Find where the given text appears and provide that cell's center as [x, y] coordinate. 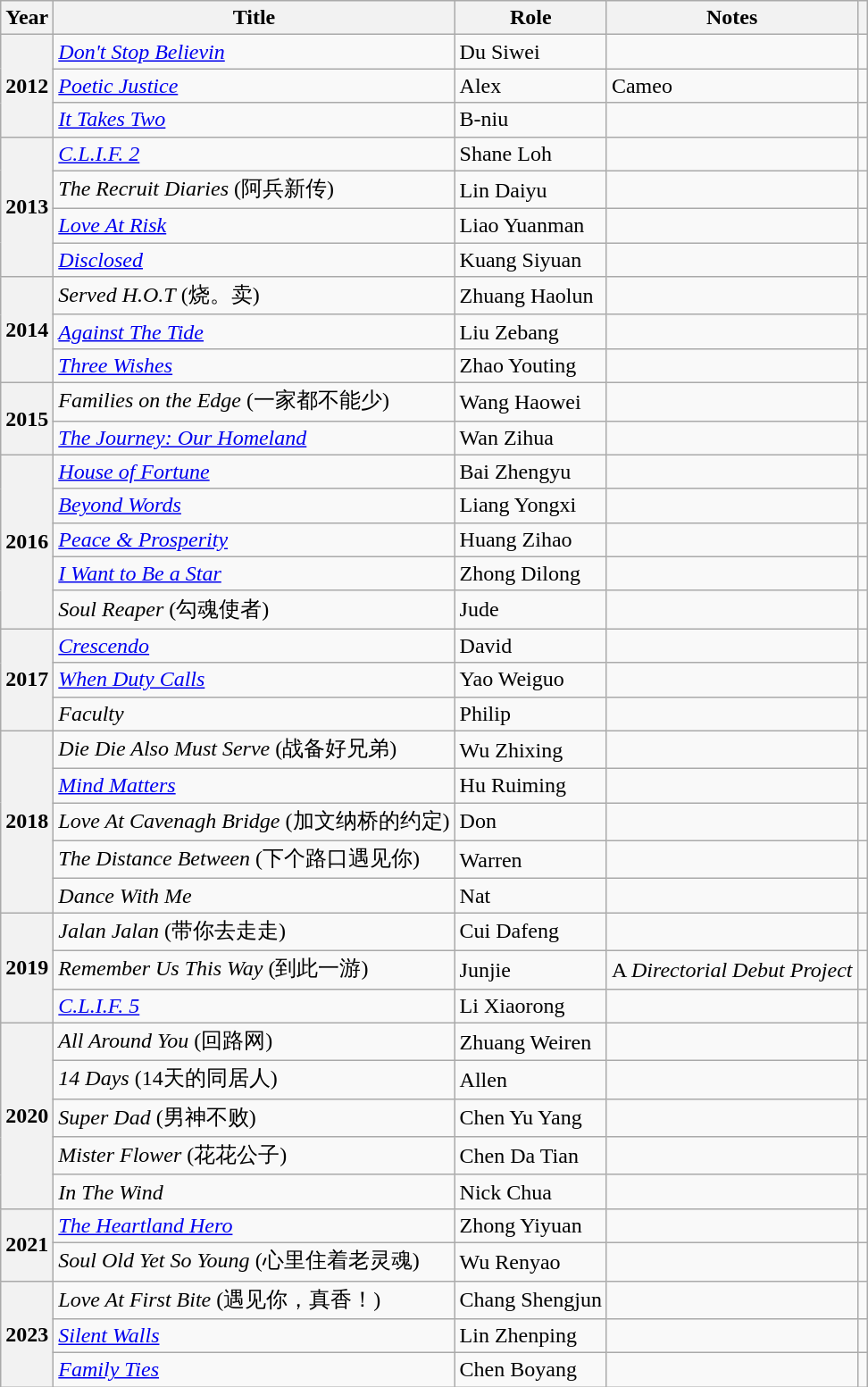
Chen Da Tian [530, 1156]
Cui Dafeng [530, 932]
Title [254, 18]
A Directorial Debut Project [732, 970]
All Around You (回路网) [254, 1041]
House of Fortune [254, 472]
Kuang Siyuan [530, 260]
2013 [27, 207]
Yao Weiguo [530, 680]
Mind Matters [254, 786]
Poetic Justice [254, 86]
Chen Boyang [530, 1370]
In The Wind [254, 1191]
When Duty Calls [254, 680]
Wan Zihua [530, 438]
2023 [27, 1334]
Peace & Prosperity [254, 539]
Zhong Yiyuan [530, 1225]
Warren [530, 859]
Families on the Edge (一家都不能少) [254, 402]
Beyond Words [254, 506]
Soul Old Yet So Young (心里住着老灵魂) [254, 1261]
Huang Zihao [530, 539]
Junjie [530, 970]
Liu Zebang [530, 331]
Alex [530, 86]
Cameo [732, 86]
Shane Loh [530, 154]
Jude [530, 609]
Li Xiaorong [530, 1006]
Chang Shengjun [530, 1300]
Philip [530, 714]
Hu Ruiming [530, 786]
Family Ties [254, 1370]
14 Days (14天的同居人) [254, 1081]
Liao Yuanman [530, 226]
Love At First Bite (遇见你，真香！) [254, 1300]
I Want to Be a Star [254, 573]
The Journey: Our Homeland [254, 438]
Zhao Youting [530, 365]
The Distance Between (下个路口遇见你) [254, 859]
C.L.I.F. 2 [254, 154]
2018 [27, 822]
David [530, 646]
Liang Yongxi [530, 506]
Allen [530, 1081]
Nat [530, 896]
Dance With Me [254, 896]
2015 [27, 418]
Love At Risk [254, 226]
Lin Zhenping [530, 1336]
Love At Cavenagh Bridge (加文纳桥的约定) [254, 822]
Remember Us This Way (到此一游) [254, 970]
Don't Stop Believin [254, 52]
Zhong Dilong [530, 573]
2020 [27, 1115]
Du Siwei [530, 52]
2017 [27, 680]
Crescendo [254, 646]
Role [530, 18]
Zhuang Weiren [530, 1041]
Nick Chua [530, 1191]
The Heartland Hero [254, 1225]
Served H.O.T (烧。卖) [254, 297]
Don [530, 822]
It Takes Two [254, 120]
Against The Tide [254, 331]
Super Dad (男神不败) [254, 1118]
2016 [27, 541]
B-niu [530, 120]
2012 [27, 86]
Three Wishes [254, 365]
Lin Daiyu [530, 189]
Year [27, 18]
C.L.I.F. 5 [254, 1006]
Mister Flower (花花公子) [254, 1156]
Notes [732, 18]
Wang Haowei [530, 402]
Die Die Also Must Serve (战备好兄弟) [254, 750]
Bai Zhengyu [530, 472]
Faculty [254, 714]
Wu Renyao [530, 1261]
2021 [27, 1245]
The Recruit Diaries (阿兵新传) [254, 189]
Silent Walls [254, 1336]
Wu Zhixing [530, 750]
Soul Reaper (勾魂使者) [254, 609]
Jalan Jalan (带你去走走) [254, 932]
2014 [27, 330]
Zhuang Haolun [530, 297]
Chen Yu Yang [530, 1118]
2019 [27, 968]
Disclosed [254, 260]
